Output the [X, Y] coordinate of the center of the cell containing the given text.  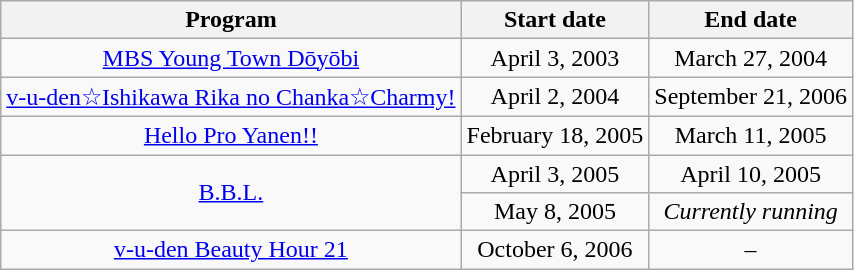
Program [231, 20]
March 11, 2005 [751, 135]
September 21, 2006 [751, 97]
v-u-den Beauty Hour 21 [231, 250]
Start date [555, 20]
October 6, 2006 [555, 250]
April 3, 2005 [555, 173]
April 10, 2005 [751, 173]
April 2, 2004 [555, 97]
Currently running [751, 212]
February 18, 2005 [555, 135]
MBS Young Town Dōyōbi [231, 58]
v-u-den☆Ishikawa Rika no Chanka☆Charmy! [231, 97]
– [751, 250]
April 3, 2003 [555, 58]
Hello Pro Yanen!! [231, 135]
End date [751, 20]
May 8, 2005 [555, 212]
B.B.L. [231, 192]
March 27, 2004 [751, 58]
